Pinpoint the cell where the given text exists, returning its [x, y] midpoint coordinate. 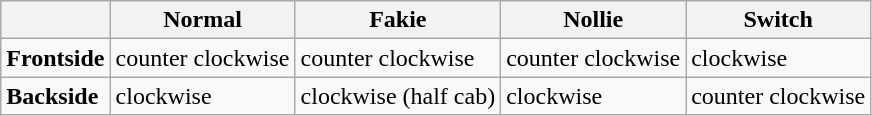
Frontside [56, 58]
Nollie [594, 20]
Switch [778, 20]
clockwise (half cab) [398, 96]
Backside [56, 96]
Normal [202, 20]
Fakie [398, 20]
